Scan for the cell matching the given text and deliver its [X, Y] coordinate at center. 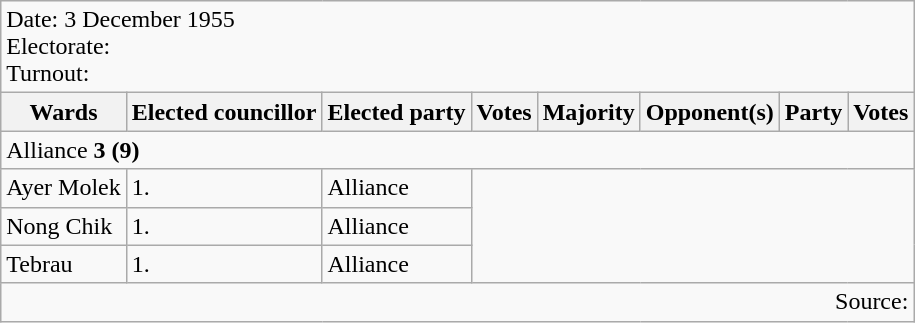
Tebrau [64, 264]
Wards [64, 112]
Nong Chik [64, 226]
Alliance 3 (9) [458, 150]
Party [813, 112]
Date: 3 December 1955Electorate: Turnout: [458, 47]
Elected councillor [224, 112]
Opponent(s) [710, 112]
Source: [458, 302]
Majority [588, 112]
Ayer Molek [64, 188]
Elected party [396, 112]
